Search for the cell housing the specified text and yield its [x, y] center coordinate. 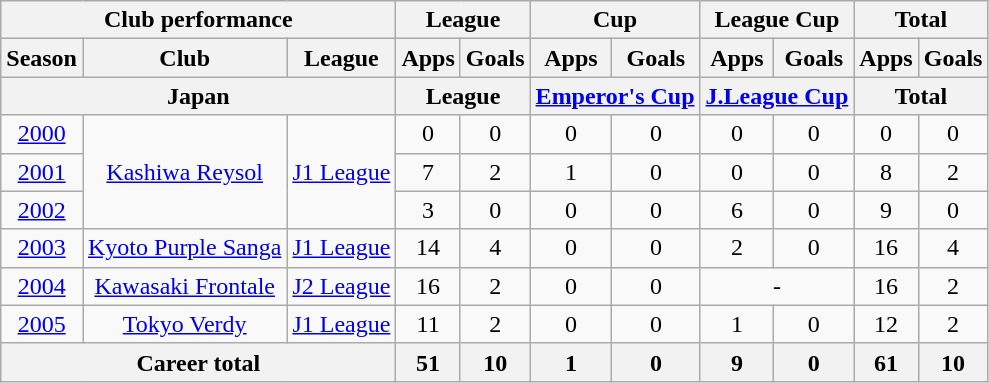
Club performance [198, 20]
Cup [615, 20]
Emperor's Cup [615, 96]
2004 [42, 286]
8 [886, 172]
Kyoto Purple Sanga [184, 248]
2005 [42, 324]
- [777, 286]
14 [428, 248]
2003 [42, 248]
61 [886, 362]
Japan [198, 96]
2001 [42, 172]
6 [737, 210]
Kashiwa Reysol [184, 172]
Career total [198, 362]
J2 League [342, 286]
2002 [42, 210]
12 [886, 324]
League Cup [777, 20]
51 [428, 362]
Kawasaki Frontale [184, 286]
J.League Cup [777, 96]
Club [184, 58]
2000 [42, 134]
Season [42, 58]
Tokyo Verdy [184, 324]
11 [428, 324]
3 [428, 210]
7 [428, 172]
